From the cell containing the given text, extract its center point as [X, Y] coordinate. 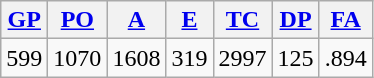
E [190, 20]
GP [24, 20]
125 [296, 58]
PO [78, 20]
2997 [242, 58]
A [136, 20]
DP [296, 20]
1608 [136, 58]
599 [24, 58]
.894 [346, 58]
319 [190, 58]
1070 [78, 58]
TC [242, 20]
FA [346, 20]
